Determine the [X, Y] coordinate at the center of the cell enclosing the given text.  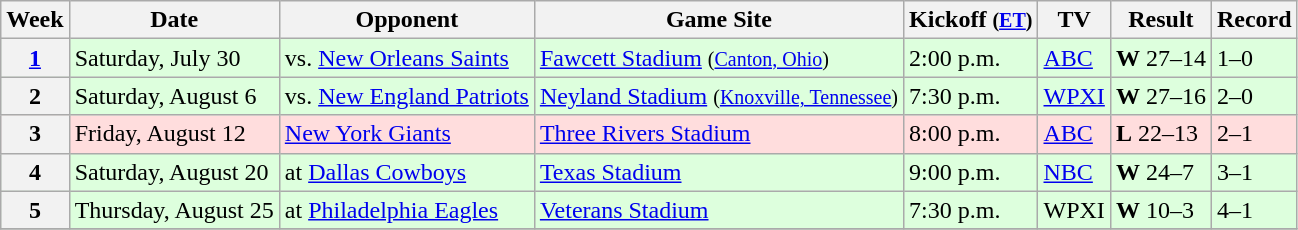
at Dallas Cowboys [406, 172]
9:00 p.m. [971, 172]
Saturday, August 6 [174, 96]
5 [35, 210]
New York Giants [406, 134]
at Philadelphia Eagles [406, 210]
Texas Stadium [718, 172]
W 24–7 [1160, 172]
L 22–13 [1160, 134]
Veterans Stadium [718, 210]
TV [1074, 20]
Kickoff (ET) [971, 20]
Fawcett Stadium (Canton, Ohio) [718, 58]
Result [1160, 20]
Date [174, 20]
vs. New England Patriots [406, 96]
Opponent [406, 20]
1 [35, 58]
2–1 [1254, 134]
2 [35, 96]
Thursday, August 25 [174, 210]
W 10–3 [1160, 210]
Game Site [718, 20]
Three Rivers Stadium [718, 134]
vs. New Orleans Saints [406, 58]
3–1 [1254, 172]
W 27–16 [1160, 96]
1–0 [1254, 58]
Week [35, 20]
2–0 [1254, 96]
4–1 [1254, 210]
W 27–14 [1160, 58]
4 [35, 172]
Saturday, August 20 [174, 172]
Record [1254, 20]
3 [35, 134]
2:00 p.m. [971, 58]
8:00 p.m. [971, 134]
Neyland Stadium (Knoxville, Tennessee) [718, 96]
Friday, August 12 [174, 134]
Saturday, July 30 [174, 58]
NBC [1074, 172]
